Capture the cell that displays the provided text and extract its (X, Y) central coordinate. 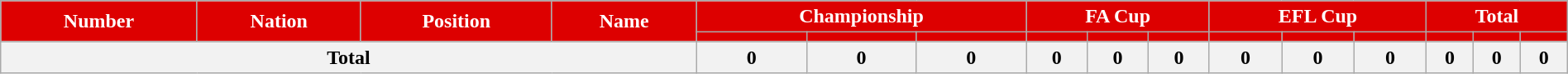
Championship (862, 17)
Nation (279, 22)
FA Cup (1118, 17)
EFL Cup (1317, 17)
Position (457, 22)
Name (624, 22)
Number (99, 22)
